Extract the [x, y] coordinate from the center of the cell holding the provided text.  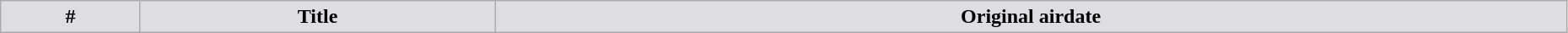
Title [317, 17]
Original airdate [1031, 17]
# [71, 17]
